For the text-containing cell, return its midpoint in (X, Y) coordinate format. 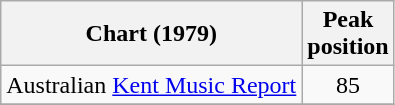
Peakposition (348, 34)
Chart (1979) (152, 34)
85 (348, 85)
Australian Kent Music Report (152, 85)
